Identify which cell holds the provided text, then report its (x, y) central coordinate. 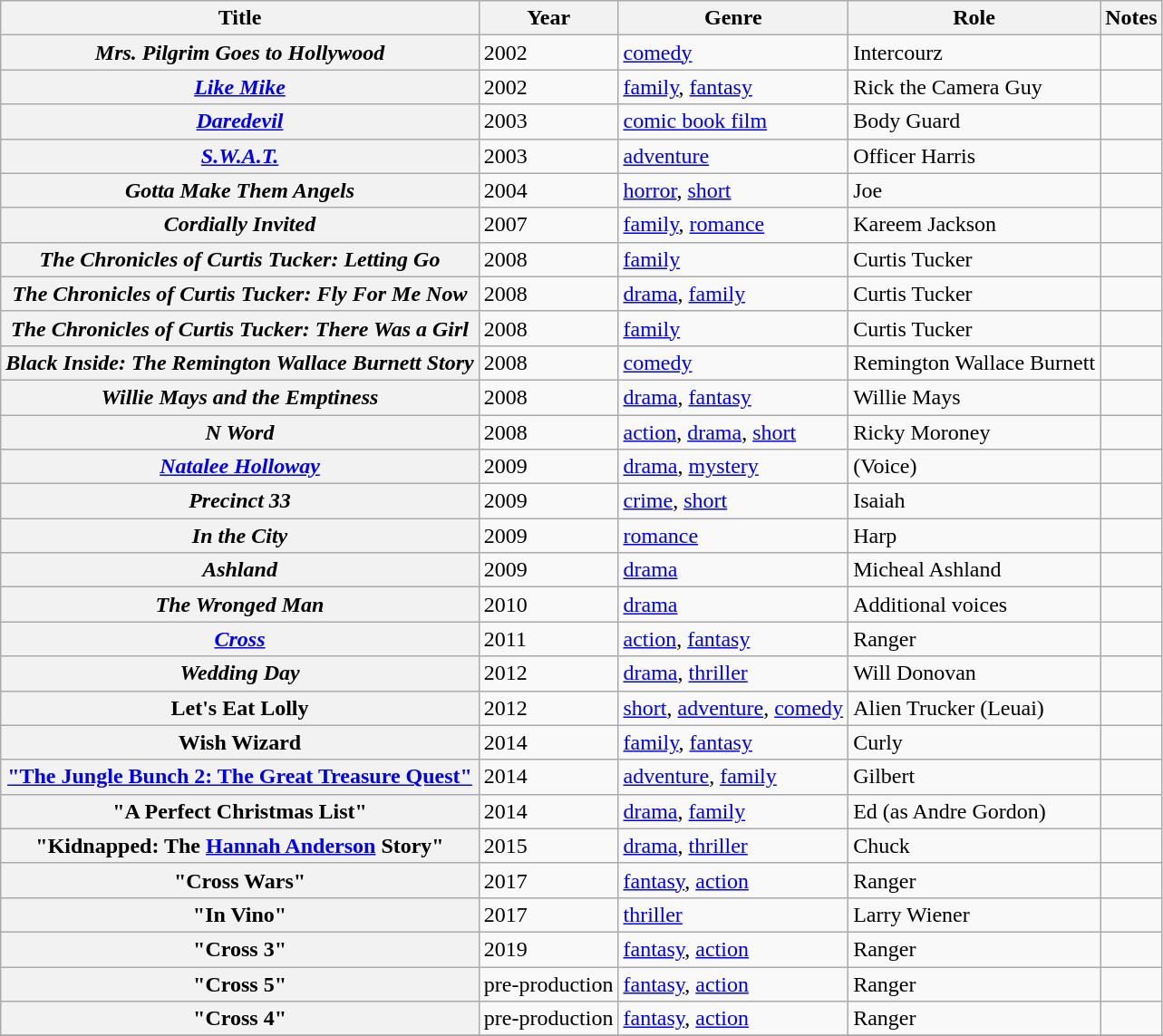
N Word (240, 432)
Notes (1131, 18)
"A Perfect Christmas List" (240, 811)
Gilbert (974, 777)
Year (548, 18)
"Cross 4" (240, 1019)
Body Guard (974, 121)
The Wronged Man (240, 605)
horror, short (733, 190)
2004 (548, 190)
Cross (240, 639)
Wedding Day (240, 673)
S.W.A.T. (240, 156)
"The Jungle Bunch 2: The Great Treasure Quest" (240, 777)
"Cross 3" (240, 949)
Role (974, 18)
2011 (548, 639)
The Chronicles of Curtis Tucker: Letting Go (240, 259)
Let's Eat Lolly (240, 708)
Ashland (240, 570)
Mrs. Pilgrim Goes to Hollywood (240, 53)
Genre (733, 18)
Chuck (974, 846)
Daredevil (240, 121)
adventure, family (733, 777)
Like Mike (240, 87)
drama, mystery (733, 467)
Cordially Invited (240, 225)
Gotta Make Them Angels (240, 190)
The Chronicles of Curtis Tucker: Fly For Me Now (240, 294)
2010 (548, 605)
Alien Trucker (Leuai) (974, 708)
Ed (as Andre Gordon) (974, 811)
2007 (548, 225)
"Cross Wars" (240, 880)
Joe (974, 190)
comic book film (733, 121)
2015 (548, 846)
Micheal Ashland (974, 570)
Willie Mays and the Emptiness (240, 397)
adventure (733, 156)
romance (733, 536)
Isaiah (974, 501)
Harp (974, 536)
Additional voices (974, 605)
thriller (733, 915)
The Chronicles of Curtis Tucker: There Was a Girl (240, 328)
Natalee Holloway (240, 467)
Willie Mays (974, 397)
Title (240, 18)
"In Vino" (240, 915)
In the City (240, 536)
Rick the Camera Guy (974, 87)
Remington Wallace Burnett (974, 363)
Black Inside: The Remington Wallace Burnett Story (240, 363)
(Voice) (974, 467)
Will Donovan (974, 673)
Wish Wizard (240, 742)
Precinct 33 (240, 501)
Larry Wiener (974, 915)
2019 (548, 949)
drama, fantasy (733, 397)
Officer Harris (974, 156)
crime, short (733, 501)
"Cross 5" (240, 983)
Curly (974, 742)
short, adventure, comedy (733, 708)
"Kidnapped: The Hannah Anderson Story" (240, 846)
Kareem Jackson (974, 225)
action, fantasy (733, 639)
family, romance (733, 225)
Ricky Moroney (974, 432)
action, drama, short (733, 432)
Intercourz (974, 53)
